Return [X, Y] of the center of cell containing provided text 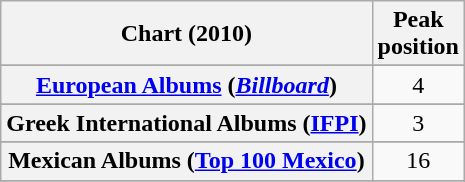
Mexican Albums (Top 100 Mexico) [186, 161]
Peakposition [418, 34]
Greek International Albums (IFPI) [186, 123]
16 [418, 161]
4 [418, 85]
3 [418, 123]
European Albums (Billboard) [186, 85]
Chart (2010) [186, 34]
